Find where the given text appears and provide that cell's center as (x, y) coordinate. 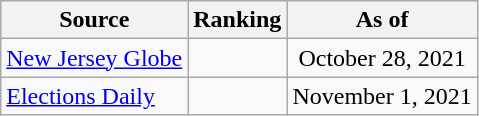
Source (94, 20)
October 28, 2021 (382, 58)
New Jersey Globe (94, 58)
As of (382, 20)
Elections Daily (94, 96)
November 1, 2021 (382, 96)
Ranking (238, 20)
